Detect which cell encompasses the target text, then output its (x, y) center coordinate. 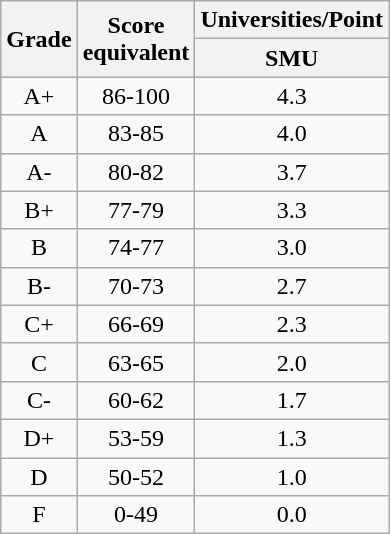
3.0 (292, 248)
70-73 (136, 286)
53-59 (136, 438)
D+ (39, 438)
86-100 (136, 96)
SMU (292, 58)
60-62 (136, 400)
2.0 (292, 362)
50-52 (136, 477)
3.7 (292, 172)
1.7 (292, 400)
C (39, 362)
74-77 (136, 248)
77-79 (136, 210)
C+ (39, 324)
83-85 (136, 134)
C- (39, 400)
Scoreequivalent (136, 39)
2.7 (292, 286)
Grade (39, 39)
1.0 (292, 477)
A (39, 134)
A+ (39, 96)
4.0 (292, 134)
B+ (39, 210)
63-65 (136, 362)
66-69 (136, 324)
F (39, 515)
0-49 (136, 515)
1.3 (292, 438)
D (39, 477)
4.3 (292, 96)
0.0 (292, 515)
Universities/Point (292, 20)
3.3 (292, 210)
2.3 (292, 324)
B- (39, 286)
80-82 (136, 172)
A- (39, 172)
B (39, 248)
